Capture the cell that displays the provided text and extract its (x, y) central coordinate. 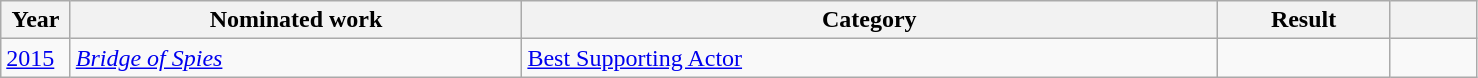
Nominated work (296, 20)
Category (870, 20)
Best Supporting Actor (870, 58)
2015 (36, 58)
Bridge of Spies (296, 58)
Result (1304, 20)
Year (36, 20)
